Output the [X, Y] coordinate of the center of the cell containing the given text.  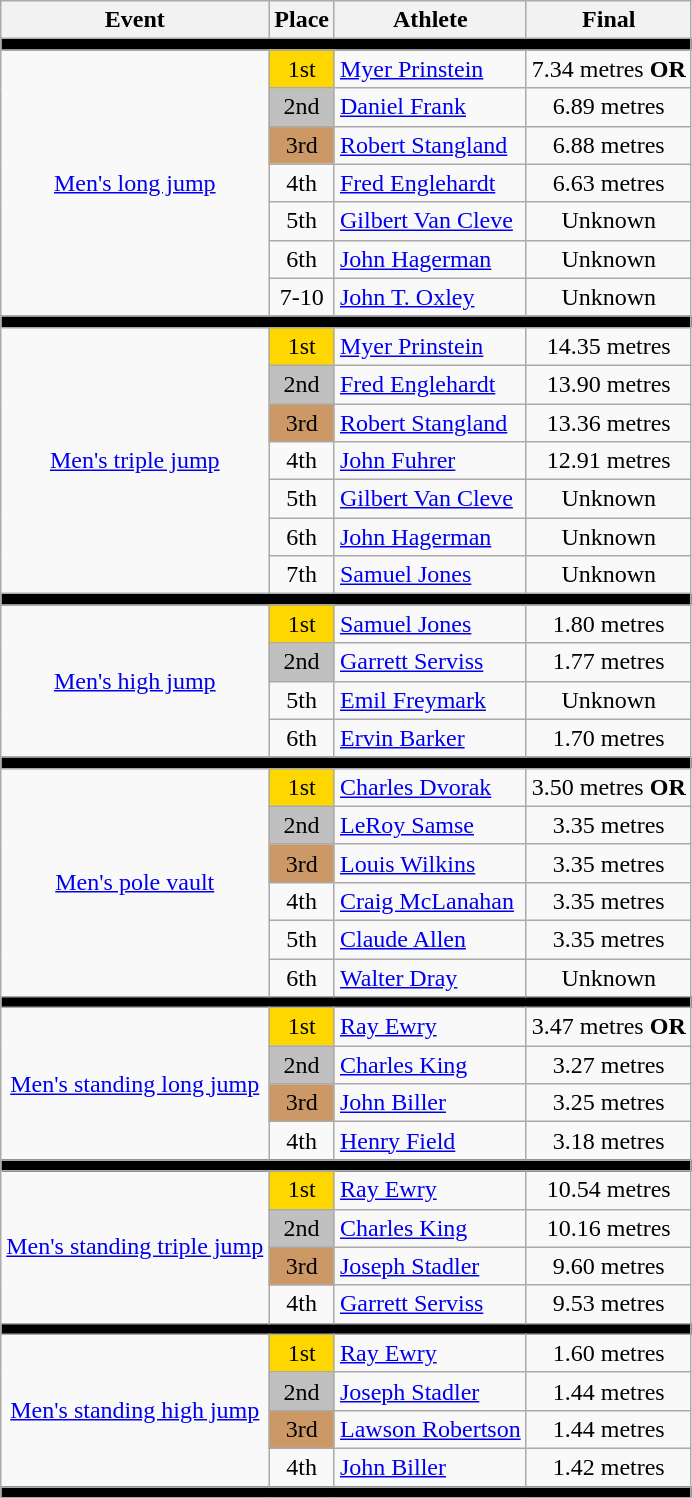
Lawson Robertson [430, 1429]
1.77 metres [608, 662]
10.16 metres [608, 1228]
Final [608, 20]
Men's standing long jump [135, 1084]
Men's standing triple jump [135, 1247]
10.54 metres [608, 1190]
John T. Oxley [430, 297]
7.34 metres OR [608, 69]
Louis Wilkins [430, 863]
13.36 metres [608, 423]
6.63 metres [608, 183]
John Fuhrer [430, 461]
Men's triple jump [135, 460]
Men's long jump [135, 183]
Craig McLanahan [430, 901]
3.18 metres [608, 1141]
14.35 metres [608, 346]
3.27 metres [608, 1065]
Men's high jump [135, 681]
Ervin Barker [430, 738]
Walter Dray [430, 977]
6.89 metres [608, 107]
13.90 metres [608, 384]
7th [302, 575]
3.50 metres OR [608, 787]
3.47 metres OR [608, 1027]
9.53 metres [608, 1304]
Daniel Frank [430, 107]
Emil Freymark [430, 700]
Charles Dvorak [430, 787]
1.80 metres [608, 624]
12.91 metres [608, 461]
9.60 metres [608, 1266]
1.60 metres [608, 1353]
Place [302, 20]
1.70 metres [608, 738]
7-10 [302, 297]
1.42 metres [608, 1467]
6.88 metres [608, 145]
LeRoy Samse [430, 825]
Men's pole vault [135, 882]
Claude Allen [430, 939]
Athlete [430, 20]
3.25 metres [608, 1103]
Men's standing high jump [135, 1410]
Event [135, 20]
Henry Field [430, 1141]
